Output the (X, Y) coordinate of the center of the cell containing the given text.  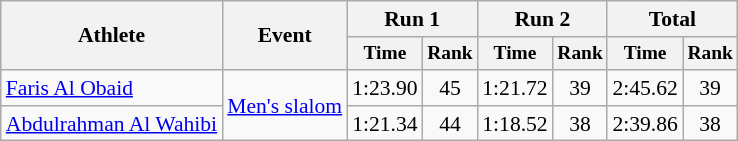
Men's slalom (284, 106)
1:21.72 (514, 88)
Athlete (112, 36)
Run 2 (542, 19)
2:45.62 (644, 88)
Event (284, 36)
Total (672, 19)
45 (450, 88)
Run 1 (412, 19)
Faris Al Obaid (112, 88)
1:23.90 (384, 88)
